Find where the given text appears and provide that cell's center as [X, Y] coordinate. 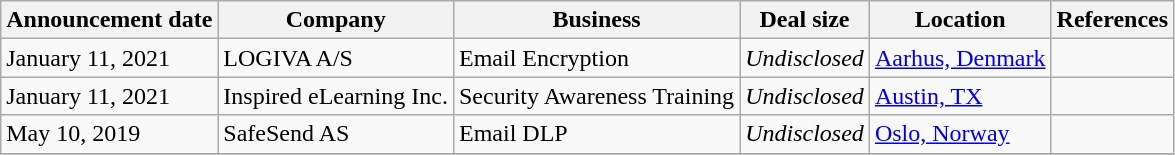
Email Encryption [596, 58]
References [1112, 20]
Business [596, 20]
Austin, TX [960, 96]
LOGIVA A/S [336, 58]
May 10, 2019 [110, 134]
Aarhus, Denmark [960, 58]
SafeSend AS [336, 134]
Announcement date [110, 20]
Email DLP [596, 134]
Oslo, Norway [960, 134]
Location [960, 20]
Company [336, 20]
Security Awareness Training [596, 96]
Inspired eLearning Inc. [336, 96]
Deal size [805, 20]
